Provide the (X, Y) coordinate of the cell's center where the given text is located.  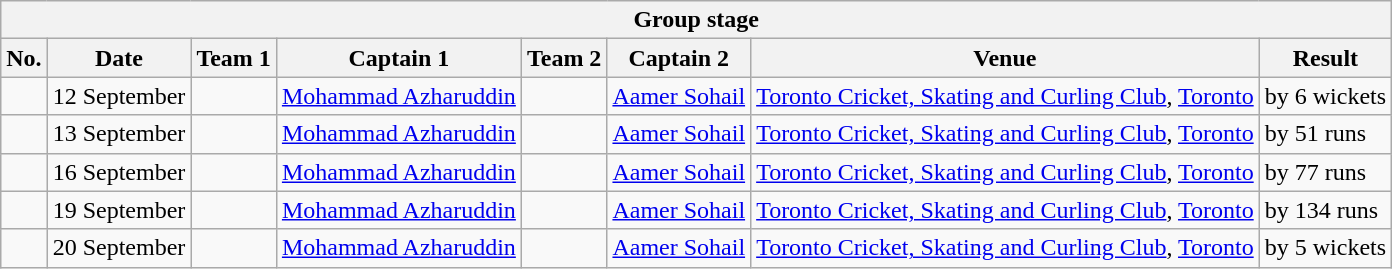
by 134 runs (1325, 210)
by 6 wickets (1325, 96)
20 September (119, 248)
Team 2 (564, 58)
12 September (119, 96)
Group stage (696, 20)
by 77 runs (1325, 172)
16 September (119, 172)
Captain 1 (398, 58)
Venue (1006, 58)
Date (119, 58)
Result (1325, 58)
Captain 2 (679, 58)
by 51 runs (1325, 134)
No. (24, 58)
Team 1 (234, 58)
13 September (119, 134)
by 5 wickets (1325, 248)
19 September (119, 210)
